Pinpoint the cell where the given text exists, returning its [X, Y] midpoint coordinate. 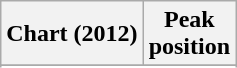
Peakposition [189, 34]
Chart (2012) [72, 34]
